Locate the cell with the specified text and output its (X, Y) center coordinate. 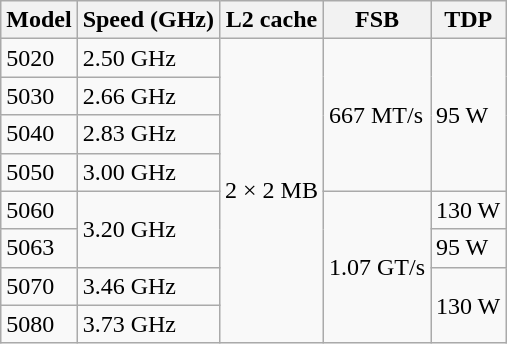
2.66 GHz (148, 96)
3.73 GHz (148, 324)
Speed (GHz) (148, 20)
667 MT/s (376, 115)
1.07 GT/s (376, 267)
3.46 GHz (148, 286)
TDP (468, 20)
L2 cache (272, 20)
3.20 GHz (148, 229)
5060 (39, 210)
5030 (39, 96)
5070 (39, 286)
Model (39, 20)
3.00 GHz (148, 172)
FSB (376, 20)
2 × 2 MB (272, 191)
5050 (39, 172)
5080 (39, 324)
5040 (39, 134)
5063 (39, 248)
2.50 GHz (148, 58)
5020 (39, 58)
2.83 GHz (148, 134)
